Identify which cell holds the provided text, then report its [x, y] central coordinate. 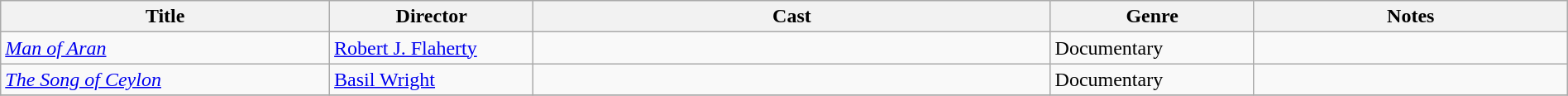
Director [432, 17]
Cast [792, 17]
Genre [1152, 17]
Notes [1411, 17]
Title [165, 17]
Man of Aran [165, 48]
The Song of Ceylon [165, 79]
Robert J. Flaherty [432, 48]
Basil Wright [432, 79]
